Provide the (x, y) coordinate of the cell's center where the given text is located.  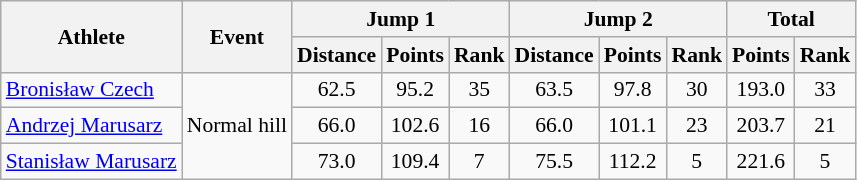
Bronisław Czech (92, 90)
75.5 (554, 162)
Event (237, 36)
62.5 (336, 90)
95.2 (415, 90)
Jump 2 (619, 19)
101.1 (633, 126)
Total (791, 19)
7 (480, 162)
Normal hill (237, 126)
30 (696, 90)
193.0 (761, 90)
73.0 (336, 162)
97.8 (633, 90)
Andrzej Marusarz (92, 126)
221.6 (761, 162)
21 (826, 126)
Stanisław Marusarz (92, 162)
203.7 (761, 126)
63.5 (554, 90)
112.2 (633, 162)
102.6 (415, 126)
16 (480, 126)
Athlete (92, 36)
109.4 (415, 162)
23 (696, 126)
33 (826, 90)
35 (480, 90)
Jump 1 (401, 19)
